Scan for the cell matching the given text and deliver its [X, Y] coordinate at center. 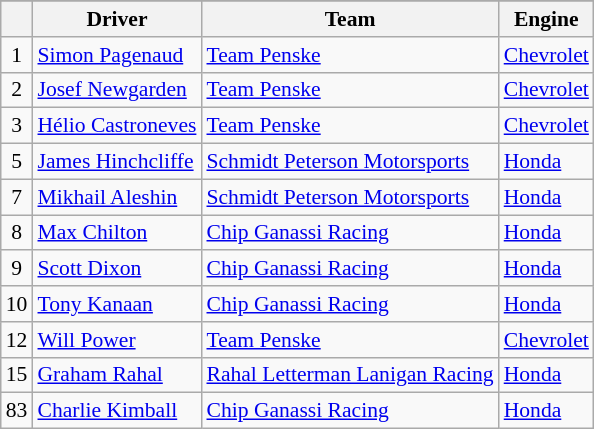
Team [350, 19]
15 [17, 375]
Will Power [116, 340]
Rahal Letterman Lanigan Racing [350, 375]
Driver [116, 19]
1 [17, 55]
8 [17, 233]
Simon Pagenaud [116, 55]
Tony Kanaan [116, 304]
7 [17, 197]
12 [17, 340]
Mikhail Aleshin [116, 197]
Hélio Castroneves [116, 126]
Scott Dixon [116, 269]
Engine [546, 19]
9 [17, 269]
5 [17, 162]
3 [17, 126]
Graham Rahal [116, 375]
2 [17, 90]
Charlie Kimball [116, 411]
Max Chilton [116, 233]
83 [17, 411]
10 [17, 304]
Josef Newgarden [116, 90]
James Hinchcliffe [116, 162]
